Scan for the cell matching the given text and deliver its (x, y) coordinate at center. 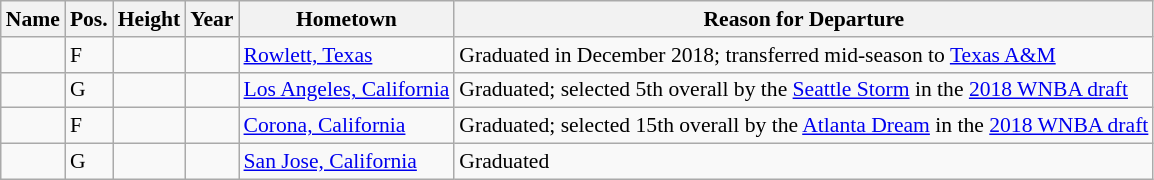
Graduated; selected 15th overall by the Atlanta Dream in the 2018 WNBA draft (804, 126)
Corona, California (347, 126)
Year (212, 19)
Reason for Departure (804, 19)
Graduated; selected 5th overall by the Seattle Storm in the 2018 WNBA draft (804, 90)
Graduated (804, 162)
Pos. (89, 19)
San Jose, California (347, 162)
Rowlett, Texas (347, 55)
Hometown (347, 19)
Height (149, 19)
Los Angeles, California (347, 90)
Graduated in December 2018; transferred mid-season to Texas A&M (804, 55)
Name (33, 19)
